Provide the (x, y) coordinate of the cell's center where the given text is located.  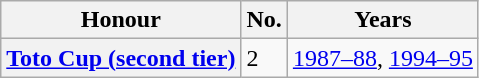
No. (264, 20)
2 (264, 58)
Honour (121, 20)
1987–88, 1994–95 (382, 58)
Toto Cup (second tier) (121, 58)
Years (382, 20)
